Output the [x, y] coordinate of the center of the cell containing the given text.  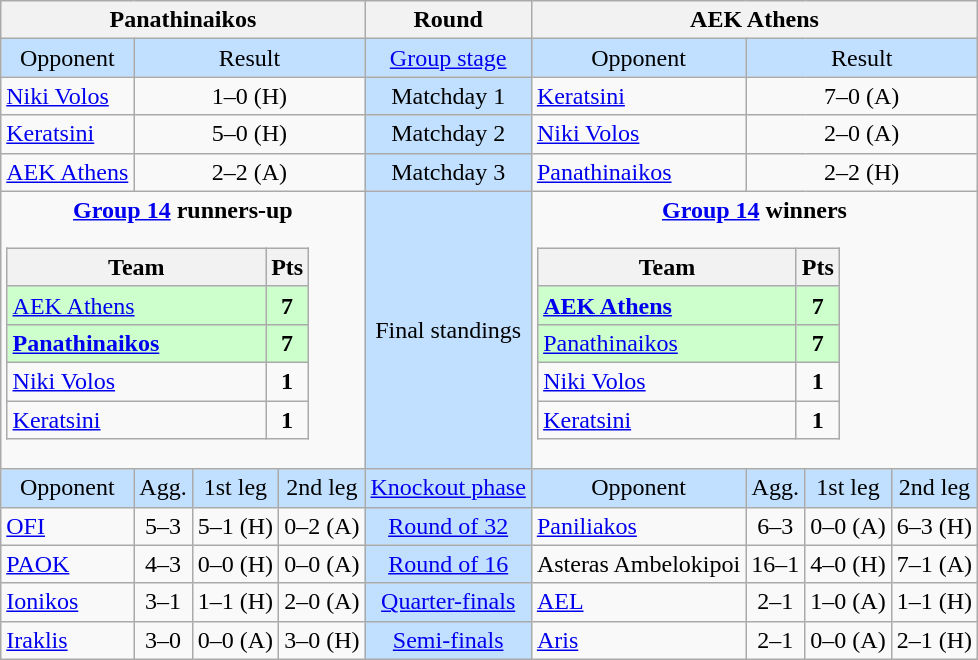
Round of 16 [448, 564]
Ionikos [68, 602]
Quarter-finals [448, 602]
Asteras Ambelokipoi [638, 564]
16–1 [776, 564]
6–3 [776, 526]
3–1 [163, 602]
3–0 (H) [322, 640]
Round of 32 [448, 526]
2–2 (H) [862, 172]
7–0 (A) [862, 96]
5–3 [163, 526]
5–1 (H) [235, 526]
Matchday 1 [448, 96]
Aris [638, 640]
Final standings [448, 330]
OFI [68, 526]
Group 14 runners-up Team Pts AEK Athens 7 Panathinaikos 7 Niki Volos 1 Keratsini 1 [183, 330]
PAOK [68, 564]
Semi-finals [448, 640]
Matchday 3 [448, 172]
0–0 (H) [235, 564]
0–2 (A) [322, 526]
4–0 (H) [848, 564]
6–3 (H) [934, 526]
Group 14 winners Team Pts AEK Athens 7 Panathinaikos 7 Niki Volos 1 Keratsini 1 [754, 330]
2–2 (A) [250, 172]
Iraklis [68, 640]
1–0 (H) [250, 96]
Round [448, 20]
1–0 (A) [848, 602]
AEL [638, 602]
7–1 (A) [934, 564]
5–0 (H) [250, 134]
Paniliakos [638, 526]
2–1 (H) [934, 640]
Matchday 2 [448, 134]
Group stage [448, 58]
3–0 [163, 640]
4–3 [163, 564]
Knockout phase [448, 488]
